Pinpoint the cell where the given text exists, returning its [X, Y] midpoint coordinate. 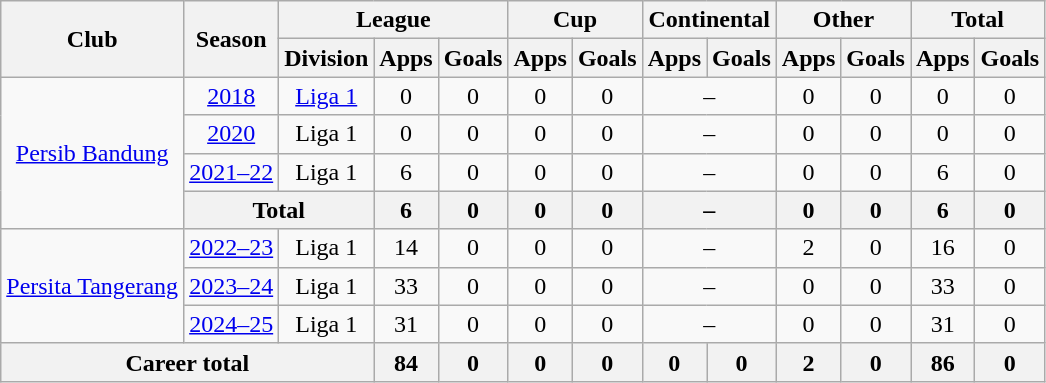
League [394, 20]
2018 [232, 96]
2023–24 [232, 286]
16 [942, 248]
2020 [232, 134]
86 [942, 362]
Career total [188, 362]
Persita Tangerang [92, 286]
Season [232, 39]
84 [406, 362]
Cup [575, 20]
14 [406, 248]
Club [92, 39]
2022–23 [232, 248]
2021–22 [232, 172]
Other [843, 20]
Persib Bandung [92, 153]
Division [326, 58]
Continental [709, 20]
2024–25 [232, 324]
